Provide the [X, Y] coordinate of the cell's center where the given text is located.  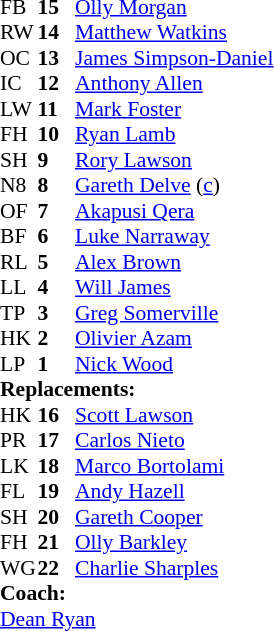
Gareth Cooper [174, 517]
LW [19, 109]
8 [57, 185]
4 [57, 287]
LP [19, 364]
Coach: [136, 593]
10 [57, 135]
Mark Foster [174, 109]
Charlie Sharples [174, 568]
Greg Somerville [174, 313]
James Simpson-Daniel [174, 58]
RL [19, 262]
LL [19, 287]
21 [57, 543]
6 [57, 237]
OC [19, 58]
2 [57, 339]
18 [57, 466]
TP [19, 313]
16 [57, 415]
Gareth Delve (c) [174, 185]
Scott Lawson [174, 415]
OF [19, 211]
FL [19, 491]
Andy Hazell [174, 491]
WG [19, 568]
Matthew Watkins [174, 33]
Alex Brown [174, 262]
Carlos Nieto [174, 441]
Replacements: [136, 389]
17 [57, 441]
14 [57, 33]
13 [57, 58]
Rory Lawson [174, 160]
11 [57, 109]
22 [57, 568]
RW [19, 33]
Marco Bortolami [174, 466]
Akapusi Qera [174, 211]
PR [19, 441]
3 [57, 313]
Will James [174, 287]
19 [57, 491]
Nick Wood [174, 364]
1 [57, 364]
5 [57, 262]
LK [19, 466]
IC [19, 83]
9 [57, 160]
7 [57, 211]
20 [57, 517]
Olly Barkley [174, 543]
Anthony Allen [174, 83]
Luke Narraway [174, 237]
BF [19, 237]
12 [57, 83]
Olivier Azam [174, 339]
Ryan Lamb [174, 135]
N8 [19, 185]
